Provide the (X, Y) coordinate of the cell's center where the given text is located.  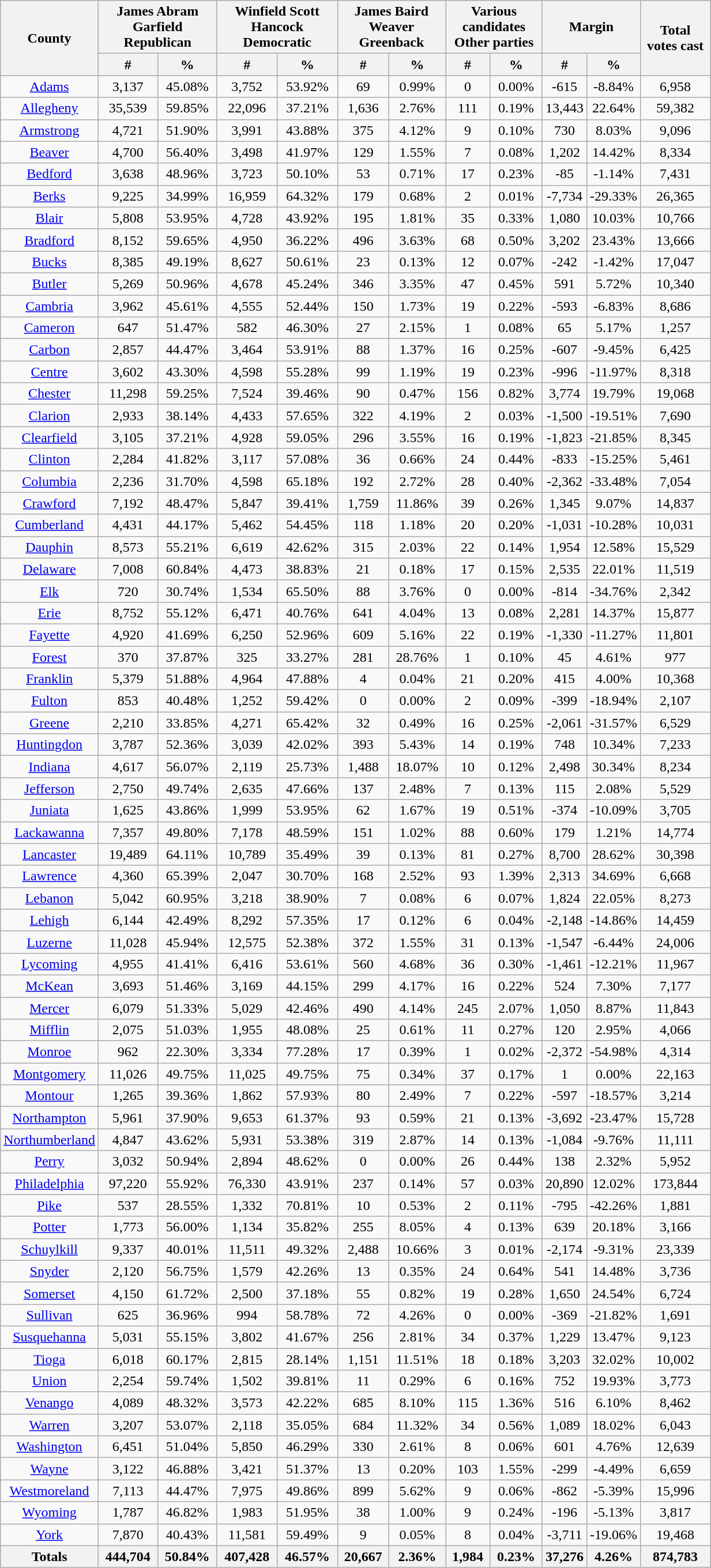
52.38% (308, 942)
3.63% (417, 240)
4,150 (128, 1293)
7,233 (676, 745)
Luzerne (50, 942)
7,008 (128, 569)
47.66% (308, 789)
-299 (564, 1469)
120 (564, 1030)
129 (363, 152)
28.14% (308, 1359)
Lehigh (50, 920)
1.19% (417, 372)
5,529 (676, 789)
Beaver (50, 152)
15,996 (676, 1491)
685 (363, 1403)
4,955 (128, 964)
111 (468, 108)
Margin (591, 27)
24,006 (676, 942)
2,284 (128, 459)
0.47% (417, 394)
-2,372 (564, 1052)
5.43% (417, 745)
37.90% (187, 1118)
59.85% (187, 108)
Mercer (50, 1008)
3,638 (128, 174)
50.10% (308, 174)
17,047 (676, 262)
Winfield Scott HancockDemocratic (277, 27)
7.30% (614, 986)
-31.57% (614, 723)
3 (468, 1249)
2,635 (247, 789)
36.22% (308, 240)
7,054 (676, 481)
61.37% (308, 1118)
899 (363, 1491)
7,431 (676, 174)
11,843 (676, 1008)
-9.76% (614, 1140)
-1,031 (564, 525)
8,686 (676, 306)
41.67% (308, 1337)
8,334 (676, 152)
1,089 (564, 1425)
22.01% (614, 569)
-10.09% (614, 811)
3,498 (247, 152)
41.97% (308, 152)
-1,547 (564, 942)
2,750 (128, 789)
45.24% (308, 284)
-795 (564, 1205)
-85 (564, 174)
874,783 (676, 1556)
59.42% (308, 701)
-12.21% (614, 964)
0.34% (417, 1074)
325 (247, 657)
2,119 (247, 767)
65.50% (308, 591)
5,379 (128, 679)
Totals (50, 1556)
49.19% (187, 262)
-2,148 (564, 920)
490 (363, 1008)
Clinton (50, 459)
2.15% (417, 328)
39.46% (308, 394)
11,519 (676, 569)
Dauphin (50, 547)
13,666 (676, 240)
1,984 (468, 1556)
1,265 (128, 1096)
8,152 (128, 240)
49.86% (308, 1491)
4,928 (247, 438)
8,462 (676, 1403)
Bradford (50, 240)
6,619 (247, 547)
-1.42% (614, 262)
Warren (50, 1425)
30,398 (676, 854)
8,234 (676, 767)
6,416 (247, 964)
41.69% (187, 635)
Berks (50, 196)
60.95% (187, 898)
-242 (564, 262)
7,357 (128, 832)
6,018 (128, 1359)
50.61% (308, 262)
50.96% (187, 284)
1.81% (417, 218)
Allegheny (50, 108)
56.40% (187, 152)
-369 (564, 1315)
720 (128, 591)
Lackawanna (50, 832)
0.66% (417, 459)
12.02% (614, 1183)
19,489 (128, 854)
11,581 (247, 1535)
0.33% (516, 218)
56.75% (187, 1271)
12,639 (676, 1447)
Fayette (50, 635)
1,954 (564, 547)
12,575 (247, 942)
1,650 (564, 1293)
3,736 (676, 1271)
245 (468, 1008)
Schuylkill (50, 1249)
5,847 (247, 503)
48.62% (308, 1162)
8,752 (128, 613)
2,281 (564, 613)
1,625 (128, 811)
103 (468, 1469)
Wayne (50, 1469)
23 (363, 262)
1,332 (247, 1205)
6,724 (676, 1293)
59.49% (308, 1535)
18 (468, 1359)
James Abram GarfieldRepublican (157, 27)
4.76% (614, 1447)
1,502 (247, 1381)
8.87% (614, 1008)
4,721 (128, 130)
0.37% (516, 1337)
7,870 (128, 1535)
4,360 (128, 876)
-6.83% (614, 306)
322 (363, 416)
2.48% (417, 789)
8,292 (247, 920)
444,704 (128, 1556)
5,850 (247, 1447)
752 (564, 1381)
601 (564, 1447)
49.80% (187, 832)
2,210 (128, 723)
55.21% (187, 547)
51.04% (187, 1447)
0.99% (417, 86)
59.74% (187, 1381)
1,151 (363, 1359)
Elk (50, 591)
43.92% (308, 218)
14.42% (614, 152)
641 (363, 613)
Indiana (50, 767)
7,975 (247, 1491)
0.53% (417, 1205)
-833 (564, 459)
22,096 (247, 108)
Cumberland (50, 525)
1,636 (363, 108)
-607 (564, 350)
8,385 (128, 262)
2.87% (417, 1140)
639 (564, 1227)
2,254 (128, 1381)
8,273 (676, 898)
5,808 (128, 218)
3,207 (128, 1425)
1,983 (247, 1513)
1,134 (247, 1227)
-374 (564, 811)
0.61% (417, 1030)
2.61% (417, 1447)
52.44% (308, 306)
375 (363, 130)
156 (468, 394)
3,166 (676, 1227)
3,214 (676, 1096)
76,330 (247, 1183)
Carbon (50, 350)
14.37% (614, 613)
151 (363, 832)
-597 (564, 1096)
Sullivan (50, 1315)
-33.48% (614, 481)
541 (564, 1271)
60.84% (187, 569)
-18.57% (614, 1096)
5,952 (676, 1162)
0.35% (417, 1271)
4,089 (128, 1403)
37,276 (564, 1556)
-42.26% (614, 1205)
0.17% (516, 1074)
-5.39% (614, 1491)
-3,692 (564, 1118)
3,464 (247, 350)
37.87% (187, 657)
15,529 (676, 547)
0.50% (516, 240)
28.55% (187, 1205)
5.17% (614, 328)
14.48% (614, 1271)
56.00% (187, 1227)
2,313 (564, 876)
18.02% (614, 1425)
26 (468, 1162)
7,192 (128, 503)
4.14% (417, 1008)
60.17% (187, 1359)
42.49% (187, 920)
Fulton (50, 701)
30.74% (187, 591)
22.05% (614, 898)
1,787 (128, 1513)
9,123 (676, 1337)
393 (363, 745)
4,433 (247, 416)
Pike (50, 1205)
2,236 (128, 481)
3,774 (564, 394)
55.92% (187, 1183)
5,461 (676, 459)
41.82% (187, 459)
Delaware (50, 569)
39.81% (308, 1381)
-862 (564, 1491)
46.82% (187, 1513)
51.88% (187, 679)
40.48% (187, 701)
1,488 (363, 767)
-9.31% (614, 1249)
3,602 (128, 372)
7,178 (247, 832)
4.04% (417, 613)
33.27% (308, 657)
Various candidatesOther parties (494, 27)
Juniata (50, 811)
7,113 (128, 1491)
10,340 (676, 284)
0.30% (516, 964)
48.96% (187, 174)
524 (564, 986)
2,118 (247, 1425)
0.56% (516, 1425)
65 (564, 328)
-1,500 (564, 416)
1,579 (247, 1271)
31.70% (187, 481)
County (50, 38)
80 (363, 1096)
22,163 (676, 1074)
-2,174 (564, 1249)
4,473 (247, 569)
11.32% (417, 1425)
52.96% (308, 635)
173,844 (676, 1183)
55.28% (308, 372)
62 (363, 811)
49.74% (187, 789)
319 (363, 1140)
Franklin (50, 679)
1,345 (564, 503)
19.79% (614, 394)
Montour (50, 1096)
31 (468, 942)
19,468 (676, 1535)
1,862 (247, 1096)
43.30% (187, 372)
3,122 (128, 1469)
1.02% (417, 832)
51.90% (187, 130)
1,691 (676, 1315)
Philadelphia (50, 1183)
1,999 (247, 811)
Lycoming (50, 964)
53 (363, 174)
-9.45% (614, 350)
50.94% (187, 1162)
5.16% (417, 635)
4,431 (128, 525)
2,815 (247, 1359)
560 (363, 964)
496 (363, 240)
1,257 (676, 328)
53.07% (187, 1425)
50.84% (187, 1556)
0.02% (516, 1052)
5,931 (247, 1140)
35,539 (128, 108)
2,488 (363, 1249)
Bucks (50, 262)
90 (363, 394)
Monroe (50, 1052)
8.05% (417, 1227)
0.24% (516, 1513)
2.36% (417, 1556)
99 (363, 372)
34.69% (614, 876)
McKean (50, 986)
3.35% (417, 284)
28.62% (614, 854)
-1,084 (564, 1140)
6,043 (676, 1425)
42.26% (308, 1271)
38.90% (308, 898)
4.19% (417, 416)
Total votes cast (676, 38)
0.51% (516, 811)
51.95% (308, 1513)
19,068 (676, 394)
138 (564, 1162)
97,220 (128, 1183)
Centre (50, 372)
42.22% (308, 1403)
Union (50, 1381)
3,032 (128, 1162)
39.41% (308, 503)
4,271 (247, 723)
55.15% (187, 1337)
44.17% (187, 525)
Lebanon (50, 898)
Cambria (50, 306)
346 (363, 284)
-54.98% (614, 1052)
1,773 (128, 1227)
46.57% (308, 1556)
5,462 (247, 525)
2,857 (128, 350)
8,700 (564, 854)
8,627 (247, 262)
2,500 (247, 1293)
19.93% (614, 1381)
0.49% (417, 723)
2,933 (128, 416)
-10.28% (614, 525)
4,700 (128, 152)
14,459 (676, 920)
Forest (50, 657)
45.08% (187, 86)
7,690 (676, 416)
49.32% (308, 1249)
57.35% (308, 920)
3,802 (247, 1337)
Montgomery (50, 1074)
36.96% (187, 1315)
6,958 (676, 86)
-14.86% (614, 920)
168 (363, 876)
1.00% (417, 1513)
4,678 (247, 284)
137 (363, 789)
-399 (564, 701)
32 (363, 723)
75 (363, 1074)
2,047 (247, 876)
516 (564, 1403)
59,382 (676, 108)
Mifflin (50, 1030)
1.37% (417, 350)
3,117 (247, 459)
1,252 (247, 701)
Lancaster (50, 854)
43.91% (308, 1183)
9,337 (128, 1249)
2,107 (676, 701)
5,042 (128, 898)
8,573 (128, 547)
28 (468, 481)
1.18% (417, 525)
57.65% (308, 416)
53.38% (308, 1140)
27 (363, 328)
3,723 (247, 174)
-11.27% (614, 635)
4.61% (614, 657)
7,524 (247, 394)
55 (363, 1293)
Potter (50, 1227)
38.83% (308, 569)
52.36% (187, 745)
Westmoreland (50, 1491)
0.68% (417, 196)
6,079 (128, 1008)
415 (564, 679)
4,950 (247, 240)
10.03% (614, 218)
57.93% (308, 1096)
48.47% (187, 503)
11,025 (247, 1074)
1,080 (564, 218)
12.58% (614, 547)
3,773 (676, 1381)
23,339 (676, 1249)
35.82% (308, 1227)
53.61% (308, 964)
-3,711 (564, 1535)
4.12% (417, 130)
-8.84% (614, 86)
47 (468, 284)
6,144 (128, 920)
2.52% (417, 876)
0.29% (417, 1381)
237 (363, 1183)
12 (468, 262)
2.72% (417, 481)
2.76% (417, 108)
0.11% (516, 1205)
3,573 (247, 1403)
-1,330 (564, 635)
5,961 (128, 1118)
6,659 (676, 1469)
7,177 (676, 986)
6,529 (676, 723)
46.30% (308, 328)
4,555 (247, 306)
4,617 (128, 767)
16,959 (247, 196)
54.45% (308, 525)
5.62% (417, 1491)
57.08% (308, 459)
40.43% (187, 1535)
4,066 (676, 1030)
6,451 (128, 1447)
51.03% (187, 1030)
192 (363, 481)
1,534 (247, 591)
2.81% (417, 1337)
11,801 (676, 635)
18.07% (417, 767)
56.07% (187, 767)
6,668 (676, 876)
3.55% (417, 438)
6,425 (676, 350)
1.36% (516, 1403)
-814 (564, 591)
582 (247, 328)
11,111 (676, 1140)
256 (363, 1337)
45.61% (187, 306)
8,318 (676, 372)
1,202 (564, 152)
330 (363, 1447)
625 (128, 1315)
Armstrong (50, 130)
4,314 (676, 1052)
40.01% (187, 1249)
372 (363, 942)
20 (468, 525)
Perry (50, 1162)
407,428 (247, 1556)
38 (363, 1513)
25.73% (308, 767)
33.85% (187, 723)
14,837 (676, 503)
39.36% (187, 1096)
Somerset (50, 1293)
591 (564, 284)
30.34% (614, 767)
40.76% (308, 613)
64.11% (187, 854)
53.92% (308, 86)
-4.49% (614, 1469)
James Baird WeaverGreenback (391, 27)
0.71% (417, 174)
68 (468, 240)
853 (128, 701)
2,894 (247, 1162)
Snyder (50, 1271)
51.47% (187, 328)
42.46% (308, 1008)
22.64% (614, 108)
Clearfield (50, 438)
35.05% (308, 1425)
3,105 (128, 438)
4,920 (128, 635)
-2,362 (564, 481)
6.10% (614, 1403)
-18.94% (614, 701)
3,137 (128, 86)
994 (247, 1315)
32.02% (614, 1359)
0.59% (417, 1118)
26,365 (676, 196)
10,789 (247, 854)
Northampton (50, 1118)
45.94% (187, 942)
118 (363, 525)
3,203 (564, 1359)
3,962 (128, 306)
51.33% (187, 1008)
11,298 (128, 394)
35 (468, 218)
315 (363, 547)
-2,061 (564, 723)
4,964 (247, 679)
-15.25% (614, 459)
11.86% (417, 503)
57 (468, 1183)
296 (363, 438)
3,421 (247, 1469)
195 (363, 218)
Butler (50, 284)
647 (128, 328)
-196 (564, 1513)
9,225 (128, 196)
Huntingdon (50, 745)
35.49% (308, 854)
0.09% (516, 701)
11,511 (247, 1249)
-6.44% (614, 942)
47.88% (308, 679)
20,667 (363, 1556)
9,096 (676, 130)
77.28% (308, 1052)
48.59% (308, 832)
72 (363, 1315)
38.14% (187, 416)
2.95% (614, 1030)
3.76% (417, 591)
65.42% (308, 723)
45 (564, 657)
-996 (564, 372)
10.34% (614, 745)
9,653 (247, 1118)
44.15% (308, 986)
8,345 (676, 438)
4,728 (247, 218)
2.32% (614, 1162)
Clarion (50, 416)
43.86% (187, 811)
0.40% (516, 481)
0.60% (516, 832)
Greene (50, 723)
730 (564, 130)
8.03% (614, 130)
Bedford (50, 174)
46.29% (308, 1447)
-34.76% (614, 591)
42.02% (308, 745)
2,498 (564, 767)
1.73% (417, 306)
59.05% (308, 438)
3,202 (564, 240)
22.30% (187, 1052)
Venango (50, 1403)
0.05% (417, 1535)
0.64% (516, 1271)
10,002 (676, 1359)
1,881 (676, 1205)
59.25% (187, 394)
-11.97% (614, 372)
51.37% (308, 1469)
43.88% (308, 130)
11,028 (128, 942)
-19.06% (614, 1535)
3,039 (247, 745)
5,031 (128, 1337)
23.43% (614, 240)
43.62% (187, 1140)
65.18% (308, 481)
0.15% (516, 569)
370 (128, 657)
150 (363, 306)
42.62% (308, 547)
4.68% (417, 964)
Crawford (50, 503)
1,955 (247, 1030)
-19.51% (614, 416)
-21.82% (614, 1315)
609 (363, 635)
25 (363, 1030)
-1,461 (564, 964)
34.99% (187, 196)
Northumberland (50, 1140)
2,535 (564, 569)
1,050 (564, 1008)
53.91% (308, 350)
684 (363, 1425)
-7,734 (564, 196)
3,705 (676, 811)
2.08% (614, 789)
Columbia (50, 481)
51.46% (187, 986)
-593 (564, 306)
0.28% (516, 1293)
977 (676, 657)
Jefferson (50, 789)
64.32% (308, 196)
1,229 (564, 1337)
24.54% (614, 1293)
11.51% (417, 1359)
Washington (50, 1447)
Chester (50, 394)
3,991 (247, 130)
Wyoming (50, 1513)
81 (468, 854)
-23.47% (614, 1118)
2.07% (516, 1008)
65.39% (187, 876)
37.18% (308, 1293)
-5.13% (614, 1513)
2.49% (417, 1096)
11,026 (128, 1074)
2.03% (417, 547)
46.88% (187, 1469)
10,031 (676, 525)
9.07% (614, 503)
1.21% (614, 832)
4.17% (417, 986)
962 (128, 1052)
20.18% (614, 1227)
30.70% (308, 876)
537 (128, 1205)
281 (363, 657)
6,471 (247, 613)
1.67% (417, 811)
20,890 (564, 1183)
Susquehanna (50, 1337)
3,693 (128, 986)
5,029 (247, 1008)
2,342 (676, 591)
2,075 (128, 1030)
6,250 (247, 635)
-1,823 (564, 438)
2,120 (128, 1271)
0.39% (417, 1052)
61.72% (187, 1293)
1.39% (516, 876)
Adams (50, 86)
748 (564, 745)
3,169 (247, 986)
1,759 (363, 503)
13.47% (614, 1337)
11,967 (676, 964)
15,728 (676, 1118)
255 (363, 1227)
3,218 (247, 898)
41.41% (187, 964)
10.66% (417, 1249)
0.16% (516, 1381)
0.26% (516, 503)
Blair (50, 218)
5,269 (128, 284)
4,847 (128, 1140)
3,334 (247, 1052)
4.00% (614, 679)
Cameron (50, 328)
48.32% (187, 1403)
58.78% (308, 1315)
299 (363, 986)
69 (363, 86)
3,752 (247, 86)
59.65% (187, 240)
48.08% (308, 1030)
10,368 (676, 679)
15,877 (676, 613)
10,766 (676, 218)
14,774 (676, 832)
York (50, 1535)
37 (468, 1074)
55.12% (187, 613)
-1.14% (614, 174)
1,824 (564, 898)
-615 (564, 86)
-29.33% (614, 196)
Erie (50, 613)
3,787 (128, 745)
13,443 (564, 108)
Tioga (50, 1359)
8.10% (417, 1403)
28.76% (417, 657)
Lawrence (50, 876)
5.72% (614, 284)
70.81% (308, 1205)
-21.85% (614, 438)
0.45% (516, 284)
3,817 (676, 1513)
